Pinpoint the cell where the given text exists, returning its [X, Y] midpoint coordinate. 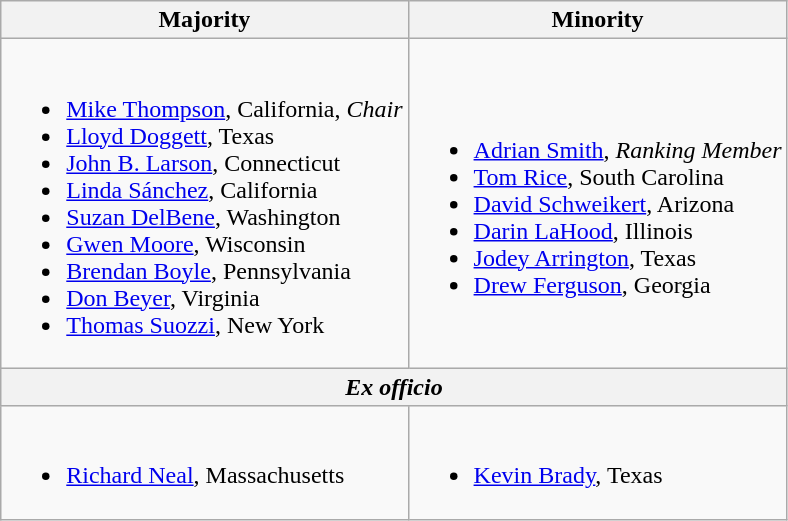
Adrian Smith, Ranking MemberTom Rice, South CarolinaDavid Schweikert, ArizonaDarin LaHood, IllinoisJodey Arrington, TexasDrew Ferguson, Georgia [598, 204]
Ex officio [394, 387]
Richard Neal, Massachusetts [204, 462]
Kevin Brady, Texas [598, 462]
Majority [204, 20]
Minority [598, 20]
